Determine the (X, Y) coordinate at the center of the cell enclosing the given text.  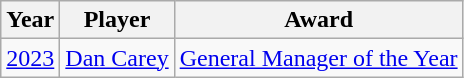
Player (117, 20)
Award (318, 20)
2023 (30, 58)
General Manager of the Year (318, 58)
Year (30, 20)
Dan Carey (117, 58)
